Determine the [X, Y] coordinate at the center of the cell enclosing the given text.  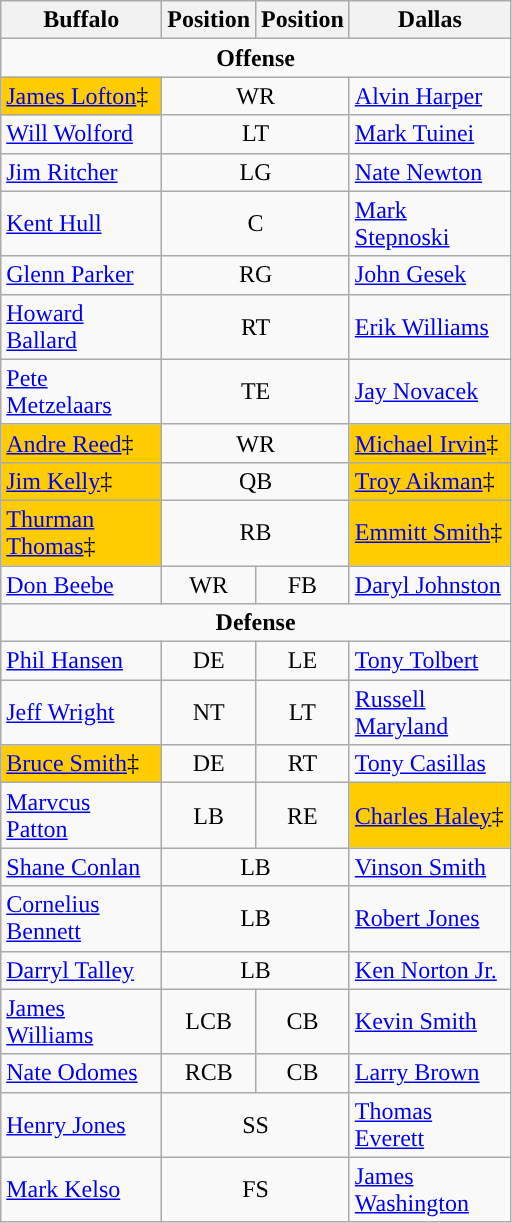
Alvin Harper [430, 96]
SS [256, 1124]
Mark Tuinei [430, 134]
Pete Metzelaars [82, 392]
John Gesek [430, 275]
Henry Jones [82, 1124]
Tony Tolbert [430, 661]
Buffalo [82, 20]
Kevin Smith [430, 1022]
Andre Reed‡ [82, 443]
Offense [256, 58]
FB [303, 585]
Larry Brown [430, 1073]
Bruce Smith‡ [82, 764]
Charles Haley‡ [430, 816]
Mark Stepnoski [430, 224]
Mark Kelso [82, 1190]
Nate Newton [430, 172]
Erik Williams [430, 326]
Glenn Parker [82, 275]
Don Beebe [82, 585]
Defense [256, 623]
LG [256, 172]
Jim Kelly‡ [82, 481]
Daryl Johnston [430, 585]
Marvcus Patton [82, 816]
RCB [209, 1073]
James Lofton‡ [82, 96]
Phil Hansen [82, 661]
Jim Ritcher [82, 172]
NT [209, 712]
Nate Odomes [82, 1073]
Vinson Smith [430, 867]
C [256, 224]
James Williams [82, 1022]
James Washington [430, 1190]
RE [303, 816]
Robert Jones [430, 918]
Dallas [430, 20]
LCB [209, 1022]
TE [256, 392]
FS [256, 1190]
Tony Casillas [430, 764]
LE [303, 661]
RB [256, 532]
Emmitt Smith‡ [430, 532]
Russell Maryland [430, 712]
Thurman Thomas‡ [82, 532]
Darryl Talley [82, 970]
Kent Hull [82, 224]
Jeff Wright [82, 712]
QB [256, 481]
Thomas Everett [430, 1124]
Jay Novacek [430, 392]
Troy Aikman‡ [430, 481]
Ken Norton Jr. [430, 970]
Cornelius Bennett [82, 918]
RG [256, 275]
Howard Ballard [82, 326]
Michael Irvin‡ [430, 443]
Will Wolford [82, 134]
Shane Conlan [82, 867]
